From the cell containing the given text, extract its center point as [x, y] coordinate. 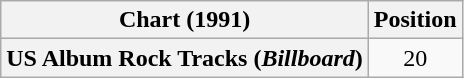
US Album Rock Tracks (Billboard) [185, 58]
20 [415, 58]
Position [415, 20]
Chart (1991) [185, 20]
